Search for the cell housing the specified text and yield its (x, y) center coordinate. 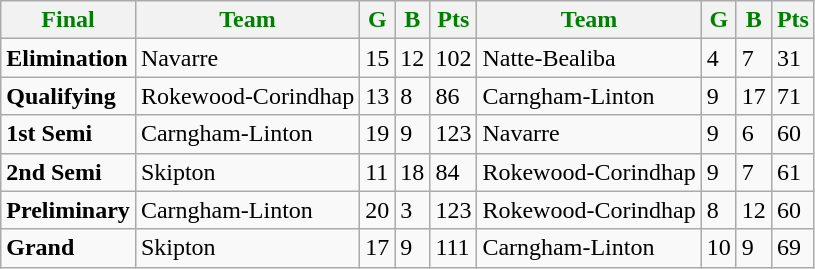
18 (412, 172)
Final (68, 20)
4 (718, 58)
111 (454, 248)
2nd Semi (68, 172)
3 (412, 210)
31 (792, 58)
84 (454, 172)
10 (718, 248)
20 (378, 210)
11 (378, 172)
69 (792, 248)
1st Semi (68, 134)
6 (754, 134)
19 (378, 134)
Grand (68, 248)
Qualifying (68, 96)
102 (454, 58)
Preliminary (68, 210)
15 (378, 58)
86 (454, 96)
13 (378, 96)
61 (792, 172)
Natte-Bealiba (589, 58)
Elimination (68, 58)
71 (792, 96)
